Extract the (x, y) coordinate from the center of the cell holding the provided text.  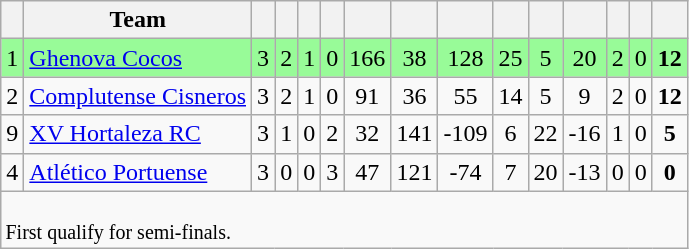
38 (414, 58)
Atlético Portuense (138, 172)
55 (466, 96)
Complutense Cisneros (138, 96)
91 (368, 96)
4 (12, 172)
Ghenova Cocos (138, 58)
-13 (584, 172)
36 (414, 96)
128 (466, 58)
47 (368, 172)
-16 (584, 134)
XV Hortaleza RC (138, 134)
6 (510, 134)
-109 (466, 134)
Team (138, 20)
166 (368, 58)
141 (414, 134)
121 (414, 172)
25 (510, 58)
7 (510, 172)
32 (368, 134)
14 (510, 96)
First qualify for semi-finals. (344, 220)
22 (546, 134)
-74 (466, 172)
